Return the (x, y) coordinate for the center point of the cell that contains the specified text.  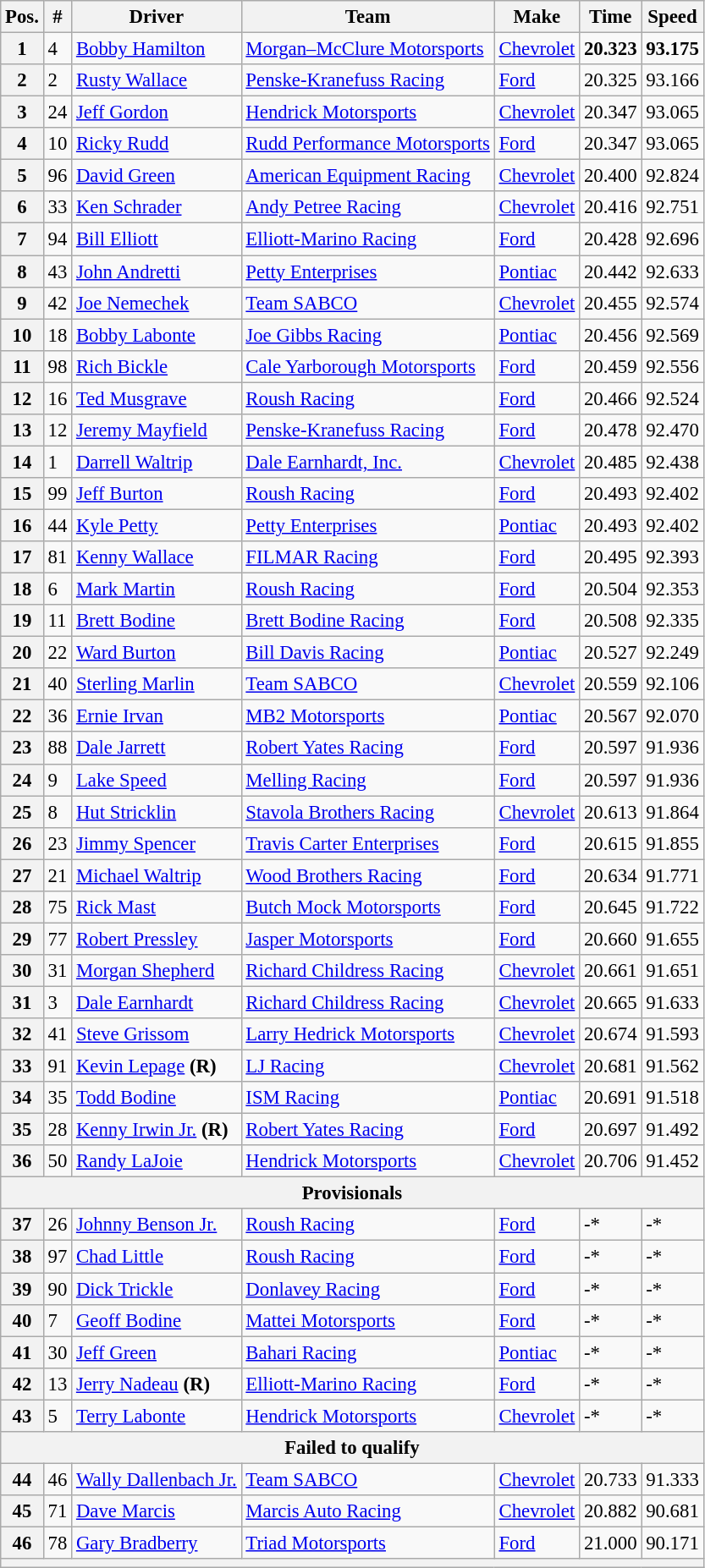
Kevin Lepage (R) (157, 1066)
Ricky Rudd (157, 144)
Morgan Shepherd (157, 971)
29 (22, 939)
Bobby Labonte (157, 335)
92.633 (672, 271)
90.681 (672, 1511)
92.335 (672, 621)
20.882 (611, 1511)
21.000 (611, 1543)
Sterling Marlin (157, 684)
Steve Grissom (157, 1034)
91.864 (672, 812)
Randy LaJoie (157, 1161)
Hut Stricklin (157, 812)
Cale Yarborough Motorsports (367, 366)
17 (22, 557)
Kenny Irwin Jr. (R) (157, 1130)
20.645 (611, 907)
Marcis Auto Racing (367, 1511)
20.459 (611, 366)
20.559 (611, 684)
Geoff Bodine (157, 1320)
Triad Motorsports (367, 1543)
Morgan–McClure Motorsports (367, 49)
32 (22, 1034)
34 (22, 1098)
Jasper Motorsports (367, 939)
Speed (672, 17)
20.400 (611, 176)
20.442 (611, 271)
93.175 (672, 49)
91.655 (672, 939)
15 (22, 494)
Bill Davis Racing (367, 653)
Jerry Nadeau (R) (157, 1384)
20.681 (611, 1066)
20.527 (611, 653)
Joe Nemechek (157, 303)
91.452 (672, 1161)
Robert Pressley (157, 939)
91.633 (672, 1002)
20 (22, 653)
Melling Racing (367, 780)
91 (58, 1066)
92.524 (672, 398)
Michael Waltrip (157, 875)
91.333 (672, 1479)
91.651 (672, 971)
20.567 (611, 716)
FILMAR Racing (367, 557)
Bill Elliott (157, 239)
92.556 (672, 366)
38 (22, 1257)
Ted Musgrave (157, 398)
20.455 (611, 303)
71 (58, 1511)
27 (22, 875)
David Green (157, 176)
Darrell Waltrip (157, 462)
92.470 (672, 430)
50 (58, 1161)
75 (58, 907)
Ken Schrader (157, 207)
Jimmy Spencer (157, 843)
14 (22, 462)
Todd Bodine (157, 1098)
92.696 (672, 239)
88 (58, 748)
92.438 (672, 462)
20.456 (611, 335)
Jeremy Mayfield (157, 430)
92.070 (672, 716)
90 (58, 1289)
20.428 (611, 239)
Pos. (22, 17)
Dick Trickle (157, 1289)
20.691 (611, 1098)
John Andretti (157, 271)
20.325 (611, 80)
20.323 (611, 49)
98 (58, 366)
MB2 Motorsports (367, 716)
90.171 (672, 1543)
Make (537, 17)
94 (58, 239)
45 (22, 1511)
77 (58, 939)
92.824 (672, 176)
91.492 (672, 1130)
20.466 (611, 398)
20.634 (611, 875)
ISM Racing (367, 1098)
81 (58, 557)
91.593 (672, 1034)
20.615 (611, 843)
25 (22, 812)
20.504 (611, 589)
Travis Carter Enterprises (367, 843)
92.751 (672, 207)
97 (58, 1257)
99 (58, 494)
Time (611, 17)
Stavola Brothers Racing (367, 812)
Jeff Green (157, 1352)
Jeff Gordon (157, 112)
Wally Dallenbach Jr. (157, 1479)
Johnny Benson Jr. (157, 1225)
Ernie Irvan (157, 716)
39 (22, 1289)
LJ Racing (367, 1066)
20.706 (611, 1161)
93.166 (672, 80)
Chad Little (157, 1257)
Driver (157, 17)
Mark Martin (157, 589)
Dale Jarrett (157, 748)
92.353 (672, 589)
20.733 (611, 1479)
20.665 (611, 1002)
Team (367, 17)
Bobby Hamilton (157, 49)
Butch Mock Motorsports (367, 907)
Ward Burton (157, 653)
92.393 (672, 557)
96 (58, 176)
Provisionals (352, 1193)
91.518 (672, 1098)
20.416 (611, 207)
78 (58, 1543)
Brett Bodine (157, 621)
37 (22, 1225)
Kenny Wallace (157, 557)
91.771 (672, 875)
92.106 (672, 684)
Rudd Performance Motorsports (367, 144)
20.697 (611, 1130)
Rusty Wallace (157, 80)
92.569 (672, 335)
20.485 (611, 462)
Dave Marcis (157, 1511)
Mattei Motorsports (367, 1320)
Joe Gibbs Racing (367, 335)
20.478 (611, 430)
20.674 (611, 1034)
Jeff Burton (157, 494)
Dale Earnhardt, Inc. (367, 462)
American Equipment Racing (367, 176)
Failed to qualify (352, 1448)
Andy Petree Racing (367, 207)
19 (22, 621)
20.661 (611, 971)
91.855 (672, 843)
Terry Labonte (157, 1416)
Larry Hedrick Motorsports (367, 1034)
Lake Speed (157, 780)
20.495 (611, 557)
20.508 (611, 621)
91.722 (672, 907)
Wood Brothers Racing (367, 875)
20.660 (611, 939)
Rich Bickle (157, 366)
Brett Bodine Racing (367, 621)
Dale Earnhardt (157, 1002)
Rick Mast (157, 907)
Kyle Petty (157, 525)
# (58, 17)
91.562 (672, 1066)
92.574 (672, 303)
Bahari Racing (367, 1352)
Gary Bradberry (157, 1543)
92.249 (672, 653)
Donlavey Racing (367, 1289)
20.613 (611, 812)
